From the cell containing the given text, extract its center point as [x, y] coordinate. 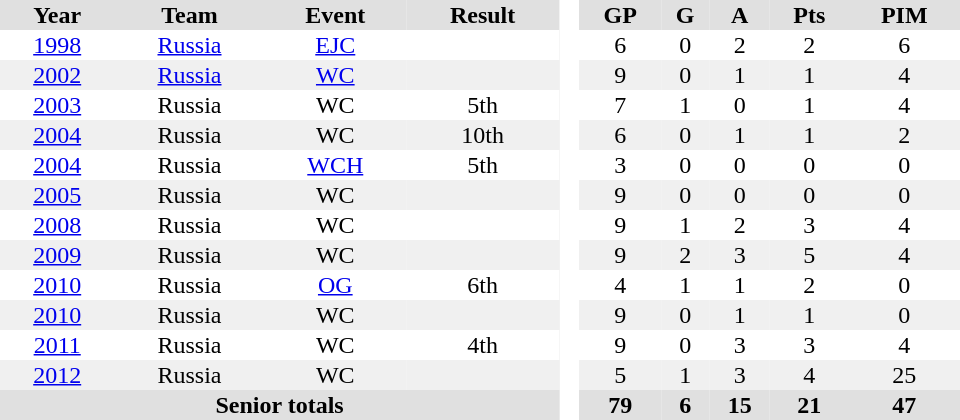
OG [336, 285]
PIM [904, 15]
EJC [336, 45]
2009 [57, 255]
2012 [57, 375]
79 [620, 405]
WCH [336, 165]
47 [904, 405]
2003 [57, 105]
A [740, 15]
21 [809, 405]
7 [620, 105]
4th [482, 345]
Team [189, 15]
G [686, 15]
25 [904, 375]
GP [620, 15]
6th [482, 285]
2005 [57, 195]
2002 [57, 75]
Event [336, 15]
Senior totals [280, 405]
2011 [57, 345]
Pts [809, 15]
15 [740, 405]
1998 [57, 45]
Year [57, 15]
10th [482, 135]
Result [482, 15]
2008 [57, 225]
